Locate the cell with the specified text and output its (X, Y) center coordinate. 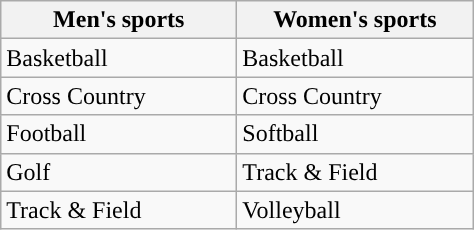
Men's sports (119, 20)
Softball (355, 134)
Volleyball (355, 210)
Women's sports (355, 20)
Football (119, 134)
Golf (119, 172)
